Search for the cell housing the specified text and yield its [X, Y] center coordinate. 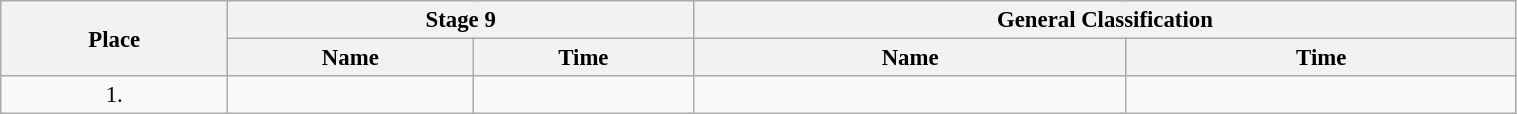
1. [114, 95]
Stage 9 [461, 20]
General Classification [1105, 20]
Place [114, 38]
